Extract the (x, y) coordinate from the center of the cell holding the provided text.  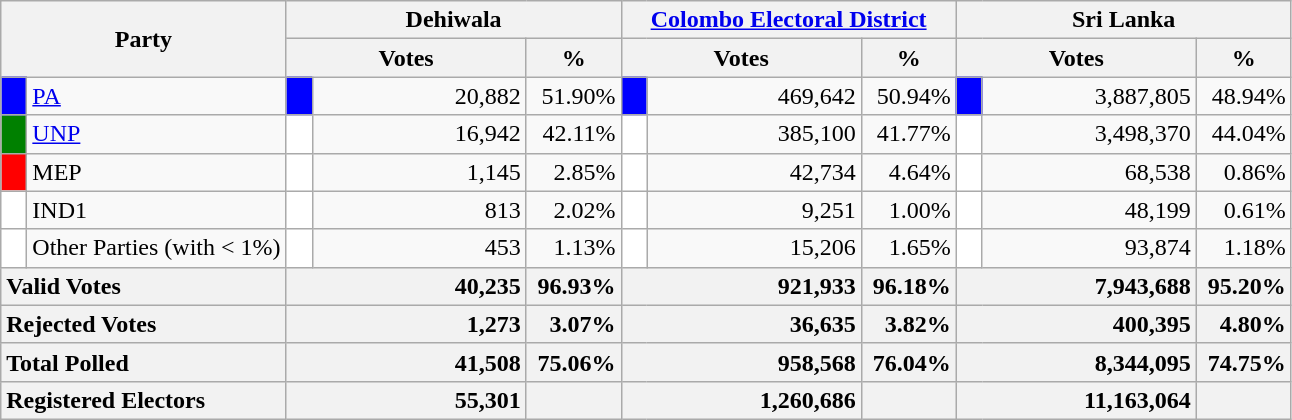
41.77% (908, 134)
453 (419, 248)
813 (419, 210)
1.00% (908, 210)
42.11% (574, 134)
PA (156, 96)
41,508 (406, 362)
921,933 (741, 286)
16,942 (419, 134)
0.61% (1244, 210)
Other Parties (with < 1%) (156, 248)
8,344,095 (1076, 362)
93,874 (1089, 248)
4.80% (1244, 324)
20,882 (419, 96)
400,395 (1076, 324)
15,206 (754, 248)
36,635 (741, 324)
469,642 (754, 96)
385,100 (754, 134)
958,568 (741, 362)
96.18% (908, 286)
Sri Lanka (1124, 20)
1,260,686 (741, 400)
51.90% (574, 96)
Valid Votes (144, 286)
2.02% (574, 210)
40,235 (406, 286)
50.94% (908, 96)
3.07% (574, 324)
42,734 (754, 172)
48.94% (1244, 96)
Rejected Votes (144, 324)
9,251 (754, 210)
48,199 (1089, 210)
2.85% (574, 172)
1.65% (908, 248)
75.06% (574, 362)
1,145 (419, 172)
96.93% (574, 286)
Dehiwala (454, 20)
3,498,370 (1089, 134)
Party (144, 39)
1.13% (574, 248)
Colombo Electoral District (788, 20)
Registered Electors (144, 400)
68,538 (1089, 172)
1.18% (1244, 248)
95.20% (1244, 286)
74.75% (1244, 362)
Total Polled (144, 362)
55,301 (406, 400)
44.04% (1244, 134)
11,163,064 (1076, 400)
76.04% (908, 362)
MEP (156, 172)
IND1 (156, 210)
7,943,688 (1076, 286)
4.64% (908, 172)
3,887,805 (1089, 96)
UNP (156, 134)
3.82% (908, 324)
0.86% (1244, 172)
1,273 (406, 324)
